For the text-containing cell, return its midpoint in (x, y) coordinate format. 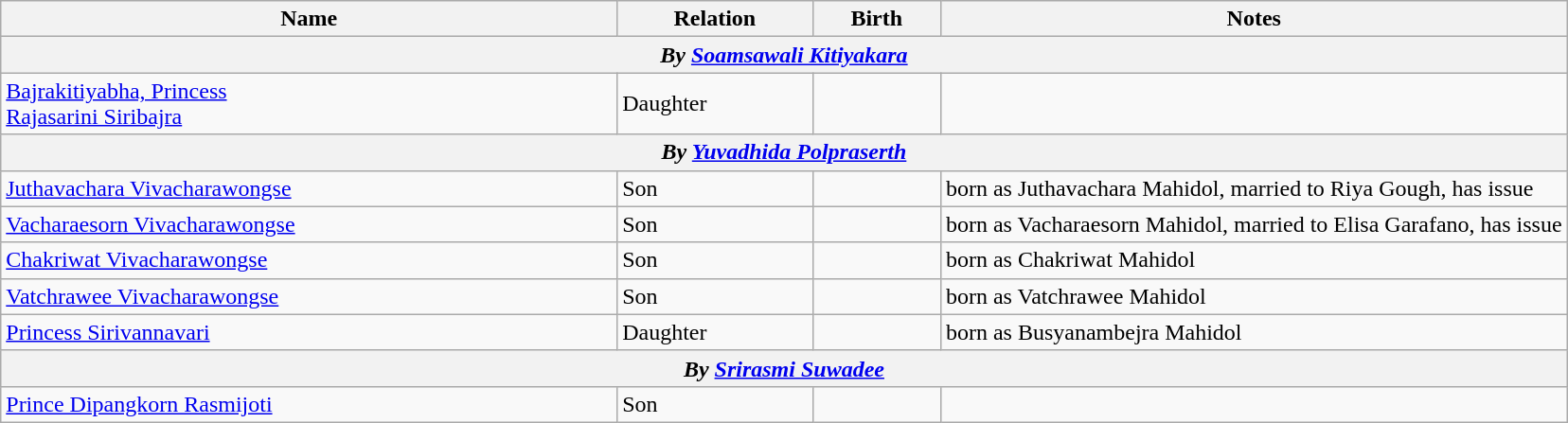
Chakriwat Vivacharawongse (309, 260)
Bajrakitiyabha, PrincessRajasarini Siribajra (309, 104)
Relation (715, 19)
born as Busyanambejra Mahidol (1254, 332)
born as Vatchrawee Mahidol (1254, 296)
Prince Dipangkorn Rasmijoti (309, 404)
Princess Sirivannavari (309, 332)
Name (309, 19)
born as Juthavachara Mahidol, married to Riya Gough, has issue (1254, 188)
born as Chakriwat Mahidol (1254, 260)
Juthavachara Vivacharawongse (309, 188)
By Srirasmi Suwadee (784, 368)
By Yuvadhida Polpraserth (784, 152)
Birth (877, 19)
Notes (1254, 19)
Vacharaesorn Vivacharawongse (309, 224)
By Soamsawali Kitiyakara (784, 55)
born as Vacharaesorn Mahidol, married to Elisa Garafano, has issue (1254, 224)
Vatchrawee Vivacharawongse (309, 296)
